For the text-containing cell, return its midpoint in (x, y) coordinate format. 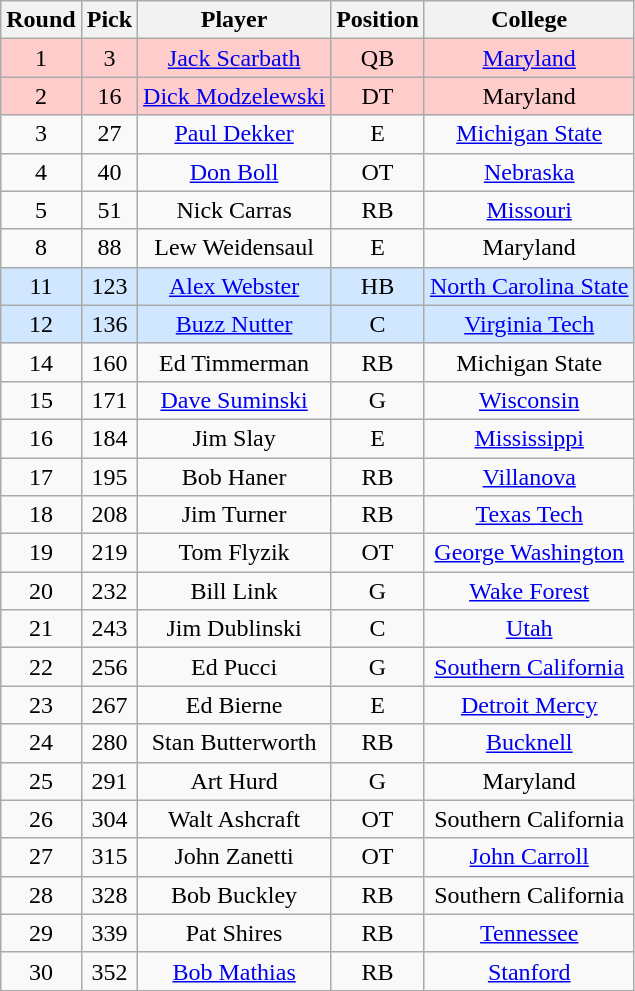
22 (41, 667)
John Carroll (529, 857)
Art Hurd (234, 781)
Detroit Mercy (529, 705)
North Carolina State (529, 286)
Jim Dublinski (234, 629)
Stanford (529, 971)
18 (41, 515)
Villanova (529, 477)
Virginia Tech (529, 324)
Paul Dekker (234, 134)
Pat Shires (234, 933)
30 (41, 971)
160 (109, 362)
24 (41, 743)
Missouri (529, 210)
8 (41, 248)
2 (41, 96)
Ed Pucci (234, 667)
Wisconsin (529, 400)
136 (109, 324)
Lew Weidensaul (234, 248)
QB (378, 58)
George Washington (529, 553)
Jim Slay (234, 438)
Bob Haner (234, 477)
40 (109, 172)
5 (41, 210)
Stan Butterworth (234, 743)
Dave Suminski (234, 400)
17 (41, 477)
123 (109, 286)
Bucknell (529, 743)
Tennessee (529, 933)
4 (41, 172)
Buzz Nutter (234, 324)
Utah (529, 629)
25 (41, 781)
304 (109, 819)
Player (234, 20)
Dick Modzelewski (234, 96)
15 (41, 400)
267 (109, 705)
Ed Timmerman (234, 362)
Walt Ashcraft (234, 819)
Ed Bierne (234, 705)
280 (109, 743)
12 (41, 324)
88 (109, 248)
1 (41, 58)
Nebraska (529, 172)
26 (41, 819)
195 (109, 477)
291 (109, 781)
23 (41, 705)
Position (378, 20)
28 (41, 895)
College (529, 20)
328 (109, 895)
315 (109, 857)
14 (41, 362)
243 (109, 629)
Don Boll (234, 172)
19 (41, 553)
Jim Turner (234, 515)
Mississippi (529, 438)
184 (109, 438)
11 (41, 286)
208 (109, 515)
29 (41, 933)
Alex Webster (234, 286)
HB (378, 286)
Texas Tech (529, 515)
339 (109, 933)
Tom Flyzik (234, 553)
Bill Link (234, 591)
DT (378, 96)
Wake Forest (529, 591)
John Zanetti (234, 857)
20 (41, 591)
352 (109, 971)
232 (109, 591)
Nick Carras (234, 210)
219 (109, 553)
Round (41, 20)
256 (109, 667)
51 (109, 210)
Bob Mathias (234, 971)
21 (41, 629)
Pick (109, 20)
Bob Buckley (234, 895)
171 (109, 400)
Jack Scarbath (234, 58)
